Find where the given text appears and provide that cell's center as (x, y) coordinate. 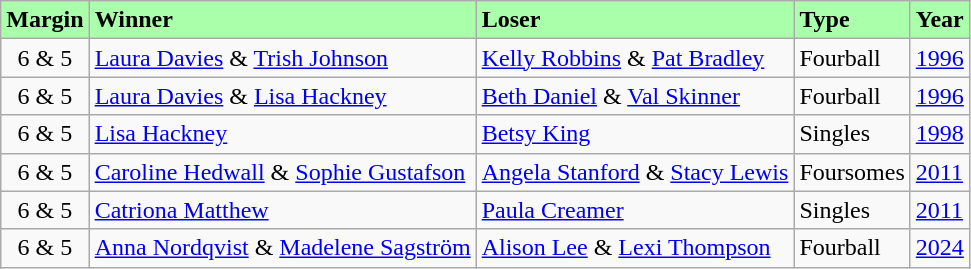
Betsy King (635, 134)
Kelly Robbins & Pat Bradley (635, 58)
Anna Nordqvist & Madelene Sagström (282, 248)
Year (940, 20)
1998 (940, 134)
Beth Daniel & Val Skinner (635, 96)
Type (852, 20)
Paula Creamer (635, 210)
Catriona Matthew (282, 210)
Caroline Hedwall & Sophie Gustafson (282, 172)
Laura Davies & Trish Johnson (282, 58)
Loser (635, 20)
Alison Lee & Lexi Thompson (635, 248)
Margin (45, 20)
Lisa Hackney (282, 134)
2024 (940, 248)
Winner (282, 20)
Laura Davies & Lisa Hackney (282, 96)
Angela Stanford & Stacy Lewis (635, 172)
Foursomes (852, 172)
